Provide the [x, y] coordinate of the cell's center where the given text is located.  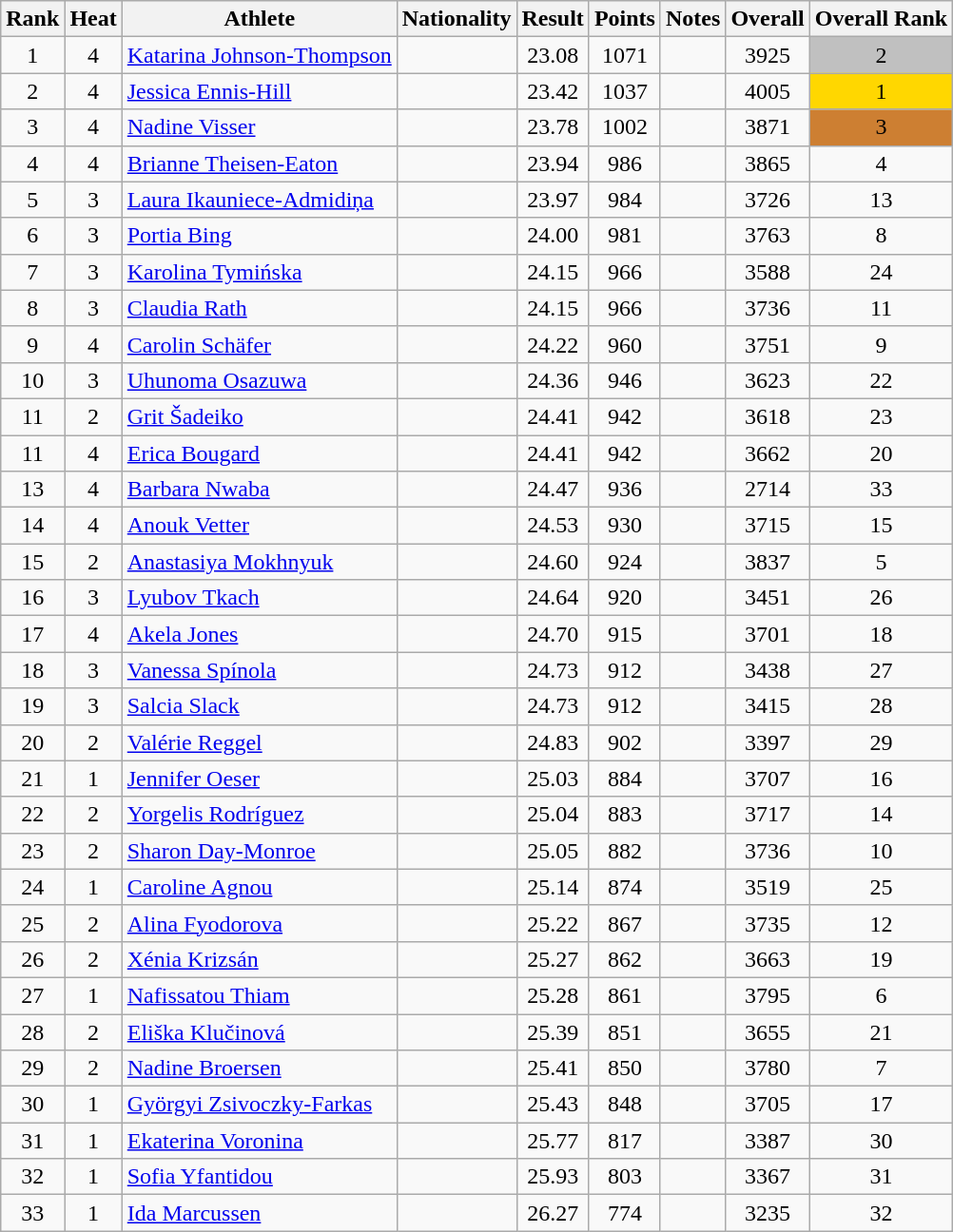
Claudia Rath [259, 308]
Caroline Agnou [259, 887]
3618 [768, 416]
25.41 [553, 1068]
984 [624, 200]
Akela Jones [259, 634]
3701 [768, 634]
24.36 [553, 380]
Vanessa Spínola [259, 670]
24.60 [553, 562]
25.93 [553, 1177]
1071 [624, 55]
3367 [768, 1177]
862 [624, 959]
3871 [768, 127]
Eliška Klučinová [259, 1031]
24.53 [553, 526]
3795 [768, 995]
3519 [768, 887]
3925 [768, 55]
Athlete [259, 19]
946 [624, 380]
Notes [692, 19]
3763 [768, 236]
848 [624, 1105]
3865 [768, 164]
4005 [768, 91]
Jennifer Oeser [259, 779]
Alina Fyodorova [259, 923]
3717 [768, 815]
3397 [768, 742]
920 [624, 598]
Overall Rank [881, 19]
3837 [768, 562]
23.94 [553, 164]
774 [624, 1213]
924 [624, 562]
12 [881, 923]
25.39 [553, 1031]
981 [624, 236]
882 [624, 851]
Jessica Ennis-Hill [259, 91]
986 [624, 164]
Nadine Visser [259, 127]
960 [624, 344]
25.14 [553, 887]
3715 [768, 526]
Sharon Day-Monroe [259, 851]
Yorgelis Rodríguez [259, 815]
817 [624, 1141]
Grit Šadeiko [259, 416]
Heat [93, 19]
25.05 [553, 851]
Erica Bougard [259, 453]
Points [624, 19]
Ida Marcussen [259, 1213]
3662 [768, 453]
Rank [32, 19]
3707 [768, 779]
3588 [768, 272]
24.00 [553, 236]
851 [624, 1031]
Barbara Nwaba [259, 490]
3235 [768, 1213]
Portia Bing [259, 236]
25.27 [553, 959]
Salcia Slack [259, 706]
3438 [768, 670]
883 [624, 815]
24.64 [553, 598]
24.70 [553, 634]
Result [553, 19]
Nadine Broersen [259, 1068]
850 [624, 1068]
Karolina Tymińska [259, 272]
1037 [624, 91]
930 [624, 526]
1002 [624, 127]
3387 [768, 1141]
867 [624, 923]
Valérie Reggel [259, 742]
Nafissatou Thiam [259, 995]
861 [624, 995]
3451 [768, 598]
3655 [768, 1031]
3705 [768, 1105]
3735 [768, 923]
Sofia Yfantidou [259, 1177]
2714 [768, 490]
936 [624, 490]
23.08 [553, 55]
3623 [768, 380]
3726 [768, 200]
Laura Ikauniece-Admidiņa [259, 200]
25.03 [553, 779]
24.22 [553, 344]
Uhunoma Osazuwa [259, 380]
Katarina Johnson-Thompson [259, 55]
Overall [768, 19]
Xénia Krizsán [259, 959]
3415 [768, 706]
874 [624, 887]
26.27 [553, 1213]
25.22 [553, 923]
25.77 [553, 1141]
25.28 [553, 995]
3663 [768, 959]
803 [624, 1177]
25.04 [553, 815]
Brianne Theisen-Eaton [259, 164]
24.47 [553, 490]
23.97 [553, 200]
23.42 [553, 91]
25.43 [553, 1105]
915 [624, 634]
24.83 [553, 742]
Nationality [457, 19]
Ekaterina Voronina [259, 1141]
884 [624, 779]
Anouk Vetter [259, 526]
Györgyi Zsivoczky-Farkas [259, 1105]
Carolin Schäfer [259, 344]
Lyubov Tkach [259, 598]
3751 [768, 344]
902 [624, 742]
3780 [768, 1068]
23.78 [553, 127]
Anastasiya Mokhnyuk [259, 562]
